Scan for the cell matching the given text and deliver its (X, Y) coordinate at center. 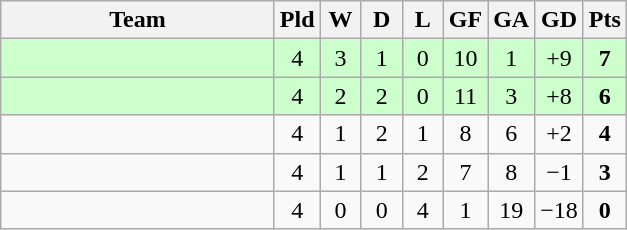
Team (138, 20)
+2 (560, 134)
GD (560, 20)
−18 (560, 210)
Pts (604, 20)
+9 (560, 58)
+8 (560, 96)
D (382, 20)
GF (465, 20)
19 (512, 210)
L (422, 20)
11 (465, 96)
−1 (560, 172)
Pld (297, 20)
W (340, 20)
10 (465, 58)
GA (512, 20)
